Return [x, y] of the center of cell containing provided text 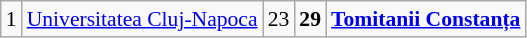
Universitatea Cluj-Napoca [142, 19]
29 [310, 19]
23 [279, 19]
Tomitanii Constanța [426, 19]
1 [12, 19]
